Output the (x, y) coordinate of the center of the cell containing the given text.  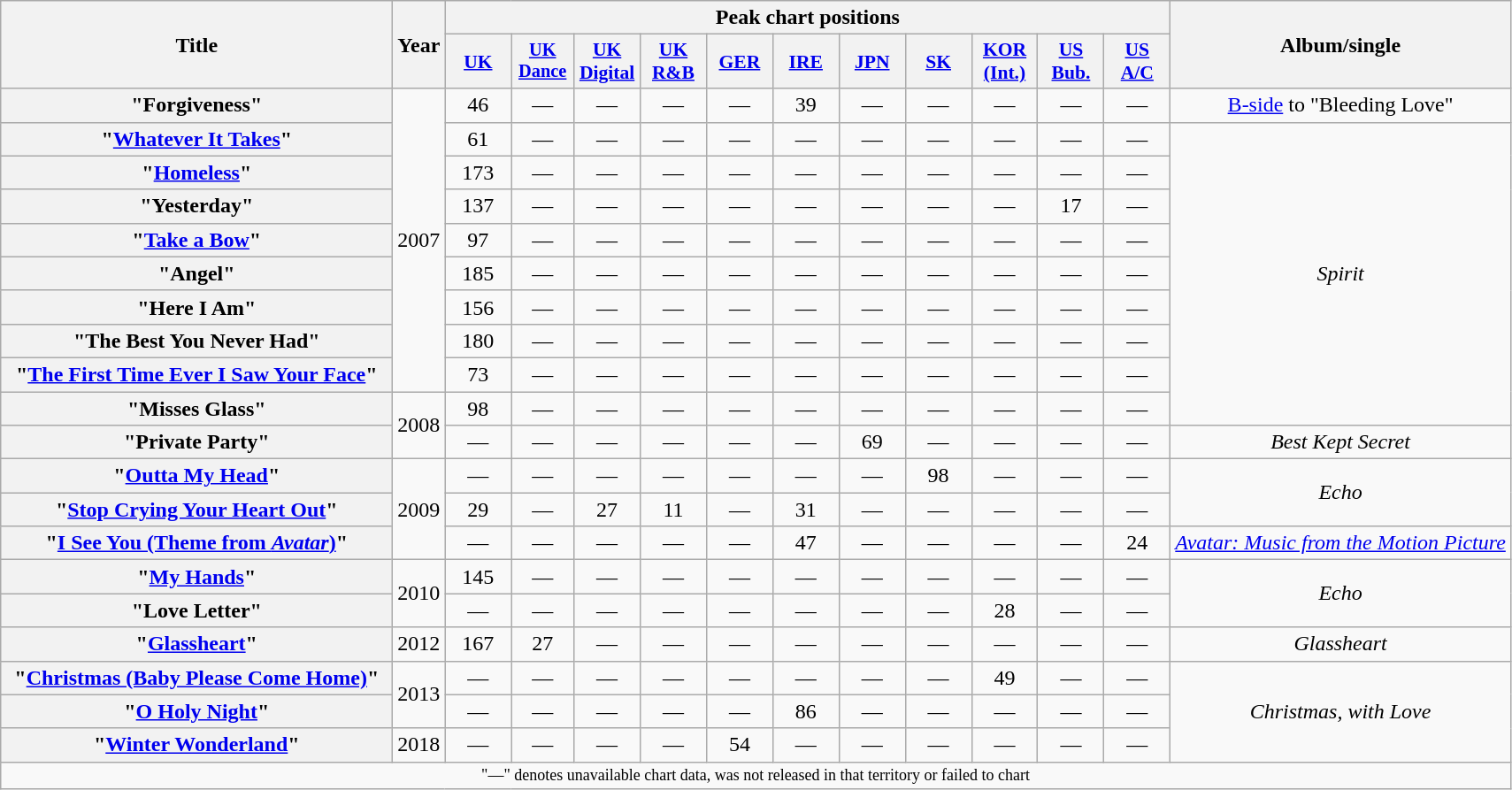
86 (805, 711)
Best Kept Secret (1341, 442)
KOR (Int.) (1005, 62)
"Outta My Head" (196, 476)
24 (1138, 543)
"Love Letter" (196, 610)
"Winter Wonderland" (196, 745)
Peak chart positions (808, 18)
2009 (419, 510)
US Bub. (1071, 62)
173 (478, 173)
29 (478, 510)
69 (872, 442)
Spirit (1341, 274)
UK Dance (543, 62)
B-side to "Bleeding Love" (1341, 105)
2007 (419, 241)
SK (938, 62)
UK Digital (607, 62)
Avatar: Music from the Motion Picture (1341, 543)
"Stop Crying Your Heart Out" (196, 510)
180 (478, 341)
2008 (419, 425)
"The First Time Ever I Saw Your Face" (196, 374)
"Yesterday" (196, 206)
"Here I Am" (196, 307)
"Private Party" (196, 442)
47 (805, 543)
137 (478, 206)
Album/single (1341, 44)
UK (478, 62)
"Glassheart" (196, 644)
28 (1005, 610)
156 (478, 307)
2013 (419, 694)
"I See You (Theme from Avatar)" (196, 543)
"Christmas (Baby Please Come Home)" (196, 678)
2012 (419, 644)
"Angel" (196, 273)
39 (805, 105)
"My Hands" (196, 577)
GER (740, 62)
"The Best You Never Had" (196, 341)
167 (478, 644)
"O Holy Night" (196, 711)
UK R&B (674, 62)
73 (478, 374)
"Whatever It Takes" (196, 139)
46 (478, 105)
JPN (872, 62)
Glassheart (1341, 644)
"Take a Bow" (196, 240)
185 (478, 273)
31 (805, 510)
US A/C (1138, 62)
54 (740, 745)
IRE (805, 62)
17 (1071, 206)
"Misses Glass" (196, 408)
Christmas, with Love (1341, 711)
"Homeless" (196, 173)
"—" denotes unavailable chart data, was not released in that territory or failed to chart (756, 775)
11 (674, 510)
145 (478, 577)
61 (478, 139)
Title (196, 44)
49 (1005, 678)
Year (419, 44)
97 (478, 240)
"Forgiveness" (196, 105)
2010 (419, 594)
2018 (419, 745)
